Output the (x, y) coordinate of the center of the cell containing the given text.  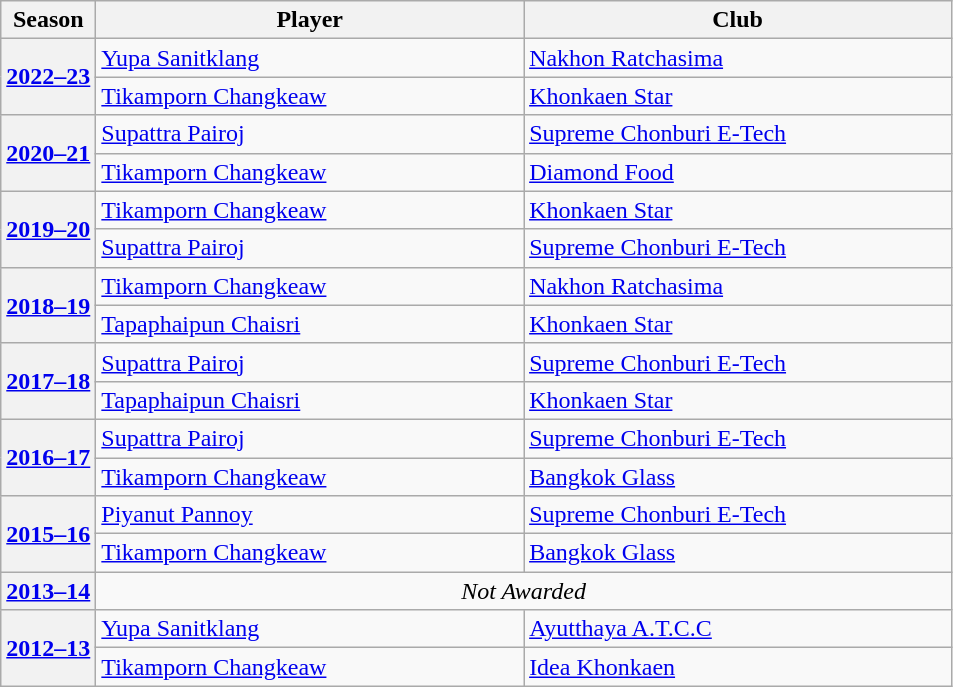
2017–18 (48, 381)
2020–21 (48, 153)
Piyanut Pannoy (310, 515)
Player (310, 20)
2019–20 (48, 229)
2016–17 (48, 457)
Not Awarded (524, 591)
2022–23 (48, 77)
2013–14 (48, 591)
Season (48, 20)
Idea Khonkaen (738, 667)
Diamond Food (738, 172)
2015–16 (48, 534)
Club (738, 20)
2012–13 (48, 648)
2018–19 (48, 305)
Ayutthaya A.T.C.C (738, 629)
